Provide the (X, Y) coordinate of the cell's center where the given text is located.  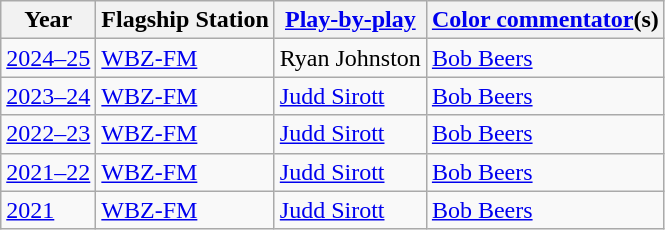
2022–23 (48, 134)
2023–24 (48, 96)
2021–22 (48, 172)
2024–25 (48, 58)
Ryan Johnston (350, 58)
Color commentator(s) (545, 20)
Flagship Station (185, 20)
Year (48, 20)
Play-by-play (350, 20)
2021 (48, 210)
